Identify which cell holds the provided text, then report its [x, y] central coordinate. 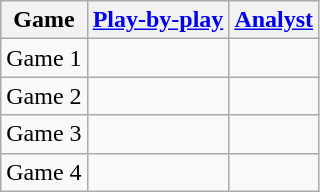
Analyst [274, 20]
Game 4 [44, 172]
Play-by-play [158, 20]
Game 2 [44, 96]
Game 1 [44, 58]
Game 3 [44, 134]
Game [44, 20]
